Identify which cell holds the provided text, then report its (x, y) central coordinate. 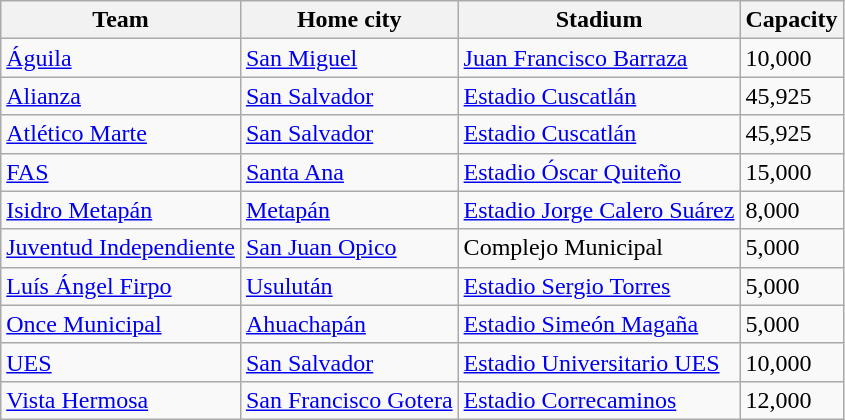
Complejo Municipal (599, 248)
Estadio Jorge Calero Suárez (599, 210)
12,000 (792, 400)
Team (121, 20)
UES (121, 362)
San Francisco Gotera (349, 400)
Capacity (792, 20)
Estadio Correcaminos (599, 400)
FAS (121, 172)
Estadio Universitario UES (599, 362)
8,000 (792, 210)
Estadio Simeón Magaña (599, 324)
Home city (349, 20)
Usulután (349, 286)
Estadio Sergio Torres (599, 286)
Isidro Metapán (121, 210)
Once Municipal (121, 324)
Juventud Independiente (121, 248)
Ahuachapán (349, 324)
Águila (121, 58)
Metapán (349, 210)
San Miguel (349, 58)
San Juan Opico (349, 248)
Alianza (121, 96)
Vista Hermosa (121, 400)
15,000 (792, 172)
Stadium (599, 20)
Luís Ángel Firpo (121, 286)
Santa Ana (349, 172)
Atlético Marte (121, 134)
Juan Francisco Barraza (599, 58)
Estadio Óscar Quiteño (599, 172)
